Pinpoint the cell where the given text exists, returning its (X, Y) midpoint coordinate. 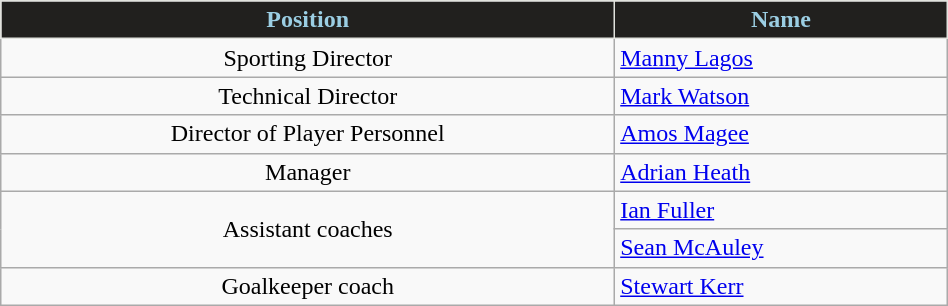
Technical Director (308, 96)
Position (308, 20)
Stewart Kerr (782, 286)
Sporting Director (308, 58)
Ian Fuller (782, 210)
Manny Lagos (782, 58)
Assistant coaches (308, 229)
Mark Watson (782, 96)
Sean McAuley (782, 248)
Manager (308, 172)
Amos Magee (782, 134)
Adrian Heath (782, 172)
Director of Player Personnel (308, 134)
Name (782, 20)
Goalkeeper coach (308, 286)
